Locate the cell with the specified text and output its [X, Y] center coordinate. 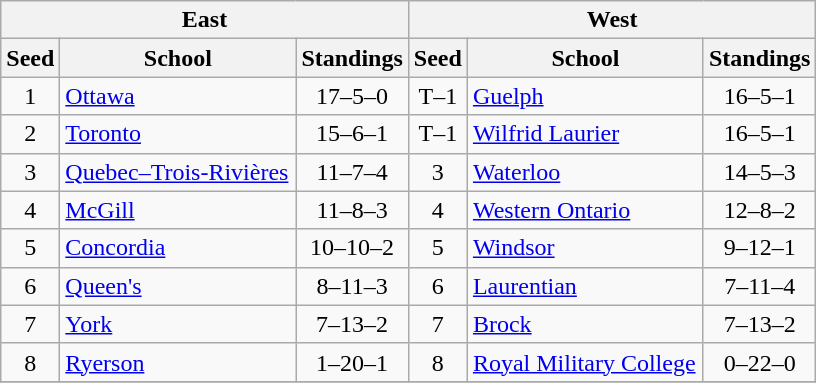
West [612, 20]
15–6–1 [352, 134]
Queen's [178, 286]
11–8–3 [352, 210]
Guelph [585, 96]
Concordia [178, 248]
8–11–3 [352, 286]
11–7–4 [352, 172]
Ottawa [178, 96]
1 [30, 96]
12–8–2 [759, 210]
East [205, 20]
Windsor [585, 248]
Laurentian [585, 286]
Wilfrid Laurier [585, 134]
10–10–2 [352, 248]
Ryerson [178, 362]
Royal Military College [585, 362]
Toronto [178, 134]
Western Ontario [585, 210]
McGill [178, 210]
17–5–0 [352, 96]
14–5–3 [759, 172]
0–22–0 [759, 362]
1–20–1 [352, 362]
2 [30, 134]
Brock [585, 324]
7–11–4 [759, 286]
York [178, 324]
9–12–1 [759, 248]
Quebec–Trois-Rivières [178, 172]
Waterloo [585, 172]
